Scan for the cell matching the given text and deliver its (x, y) coordinate at center. 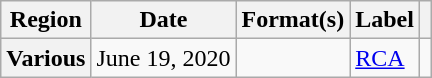
Format(s) (293, 20)
Date (164, 20)
June 19, 2020 (164, 58)
RCA (385, 58)
Various (46, 58)
Label (385, 20)
Region (46, 20)
